Locate the cell with the specified text and output its [x, y] center coordinate. 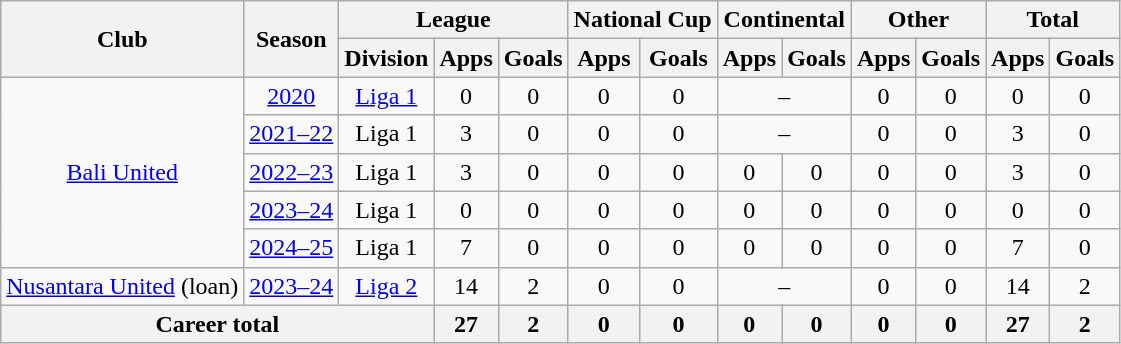
2020 [292, 96]
Career total [218, 324]
2021–22 [292, 134]
Season [292, 39]
2022–23 [292, 172]
Total [1053, 20]
National Cup [642, 20]
Liga 2 [386, 286]
League [454, 20]
Nusantara United (loan) [122, 286]
Continental [784, 20]
Club [122, 39]
Other [918, 20]
2024–25 [292, 248]
Division [386, 58]
Bali United [122, 172]
